From the cell containing the given text, extract its center point as (x, y) coordinate. 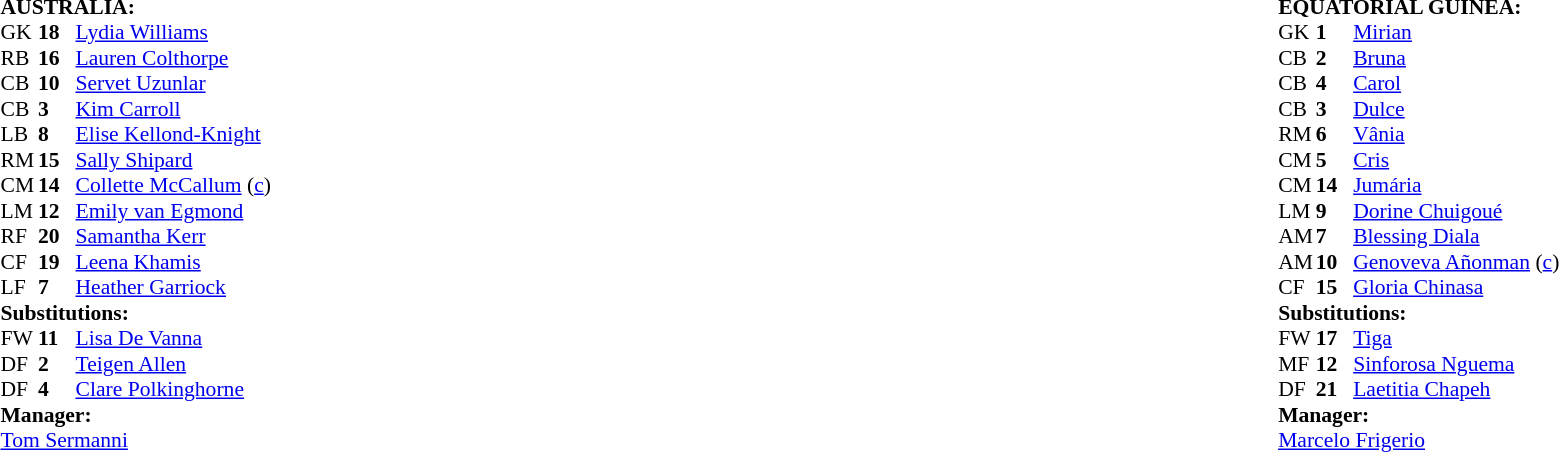
Carol (1456, 83)
Lydia Williams (174, 33)
5 (1335, 160)
Kim Carroll (174, 109)
Laetitia Chapeh (1456, 389)
20 (57, 237)
19 (57, 262)
9 (1335, 211)
8 (57, 135)
Lisa De Vanna (174, 339)
Dorine Chuigoué (1456, 211)
1 (1335, 33)
Lauren Colthorpe (174, 58)
RF (19, 237)
Servet Uzunlar (174, 83)
Samantha Kerr (174, 237)
11 (57, 339)
Clare Polkinghorne (174, 389)
Blessing Diala (1456, 237)
Elise Kellond-Knight (174, 135)
Teigen Allen (174, 364)
Genoveva Añonman (c) (1456, 262)
Sally Shipard (174, 160)
6 (1335, 135)
LF (19, 287)
LB (19, 135)
Leena Khamis (174, 262)
Collette McCallum (c) (174, 185)
MF (1297, 364)
16 (57, 58)
Gloria Chinasa (1456, 287)
Mirian (1456, 33)
Bruna (1456, 58)
RB (19, 58)
Emily van Egmond (174, 211)
Cris (1456, 160)
Heather Garriock (174, 287)
Jumária (1456, 185)
Tiga (1456, 339)
Dulce (1456, 109)
Sinforosa Nguema (1456, 364)
21 (1335, 389)
17 (1335, 339)
18 (57, 33)
Vânia (1456, 135)
